Identify which cell holds the provided text, then report its (X, Y) central coordinate. 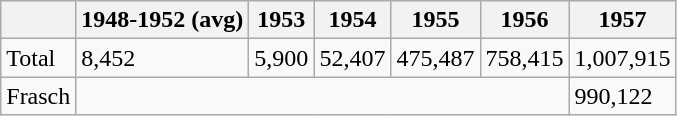
1955 (436, 20)
52,407 (352, 58)
1953 (282, 20)
758,415 (524, 58)
5,900 (282, 58)
1956 (524, 20)
8,452 (162, 58)
Total (38, 58)
1,007,915 (622, 58)
1948-1952 (avg) (162, 20)
990,122 (622, 96)
Frasch (38, 96)
475,487 (436, 58)
1957 (622, 20)
1954 (352, 20)
